From the cell containing the given text, extract its center point as (X, Y) coordinate. 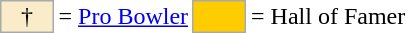
= Pro Bowler (124, 16)
† (27, 16)
